Locate the cell with the specified text and output its (X, Y) center coordinate. 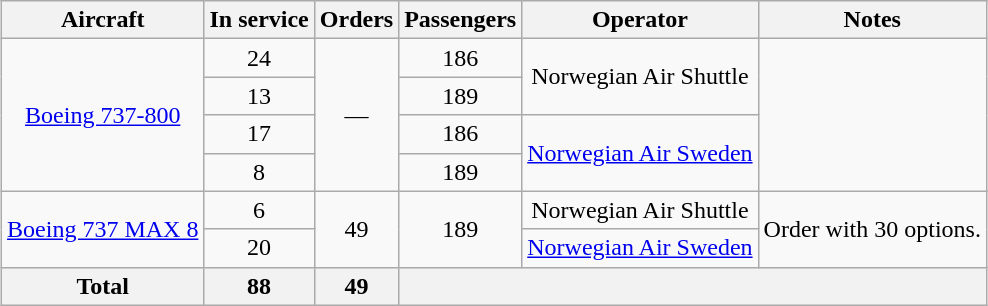
20 (259, 248)
13 (259, 96)
24 (259, 58)
Notes (872, 20)
88 (259, 286)
17 (259, 134)
Boeing 737 MAX 8 (103, 229)
6 (259, 210)
8 (259, 172)
In service (259, 20)
Total (103, 286)
Boeing 737-800 (103, 115)
Aircraft (103, 20)
Passengers (460, 20)
— (356, 115)
Operator (640, 20)
Orders (356, 20)
Order with 30 options. (872, 229)
